Output the [x, y] coordinate of the center of the cell containing the given text.  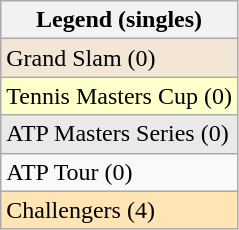
ATP Masters Series (0) [120, 134]
Tennis Masters Cup (0) [120, 96]
Legend (singles) [120, 20]
Grand Slam (0) [120, 58]
ATP Tour (0) [120, 172]
Challengers (4) [120, 210]
